Return the [x, y] coordinate for the center point of the cell that contains the specified text.  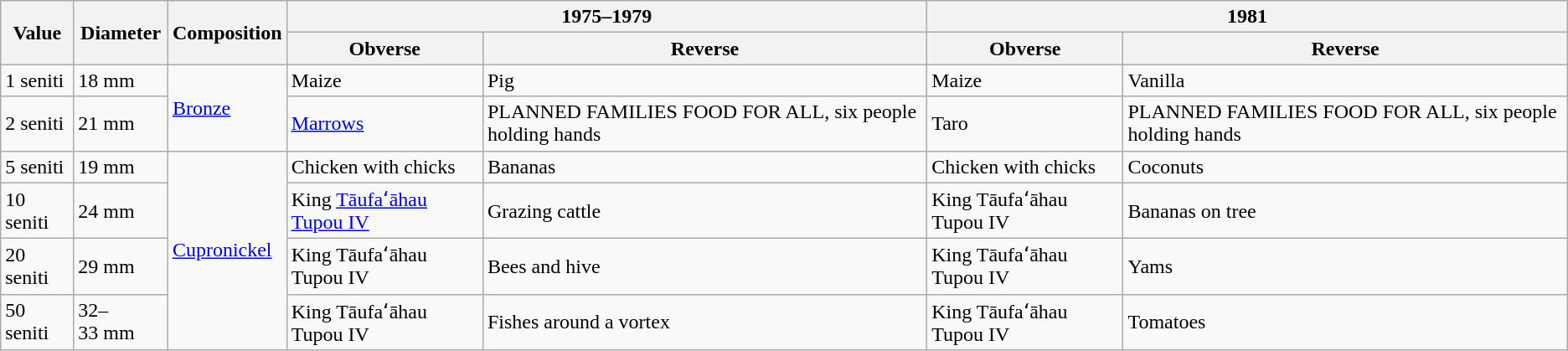
Diameter [121, 33]
1975–1979 [606, 17]
19 mm [121, 167]
Vanilla [1345, 80]
1 seniti [37, 80]
21 mm [121, 124]
10 seniti [37, 211]
Composition [227, 33]
1981 [1248, 17]
18 mm [121, 80]
Bronze [227, 107]
Marrows [384, 124]
20 seniti [37, 266]
Taro [1025, 124]
Grazing cattle [704, 211]
Bananas [704, 167]
Tomatoes [1345, 322]
Bees and hive [704, 266]
32–33 mm [121, 322]
2 seniti [37, 124]
Bananas on tree [1345, 211]
5 seniti [37, 167]
Yams [1345, 266]
Value [37, 33]
24 mm [121, 211]
Fishes around a vortex [704, 322]
50 seniti [37, 322]
Coconuts [1345, 167]
29 mm [121, 266]
Pig [704, 80]
Cupronickel [227, 250]
